Extract the [X, Y] coordinate from the center of the cell holding the provided text.  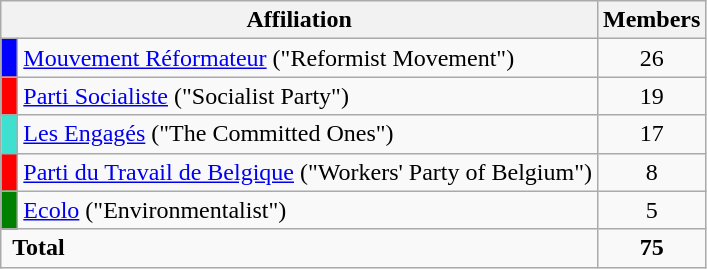
75 [651, 248]
Total [300, 248]
Parti Socialiste ("Socialist Party") [308, 96]
19 [651, 96]
26 [651, 58]
Affiliation [300, 20]
Members [651, 20]
5 [651, 210]
Mouvement Réformateur ("Reformist Movement") [308, 58]
17 [651, 134]
Ecolo ("Environmentalist") [308, 210]
Les Engagés ("The Committed Ones") [308, 134]
8 [651, 172]
Parti du Travail de Belgique ("Workers' Party of Belgium") [308, 172]
